Determine the [x, y] coordinate at the center of the cell enclosing the given text.  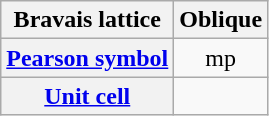
Unit cell [88, 96]
Bravais lattice [88, 20]
mp [221, 58]
Pearson symbol [88, 58]
Oblique [221, 20]
